From the cell containing the given text, extract its center point as [x, y] coordinate. 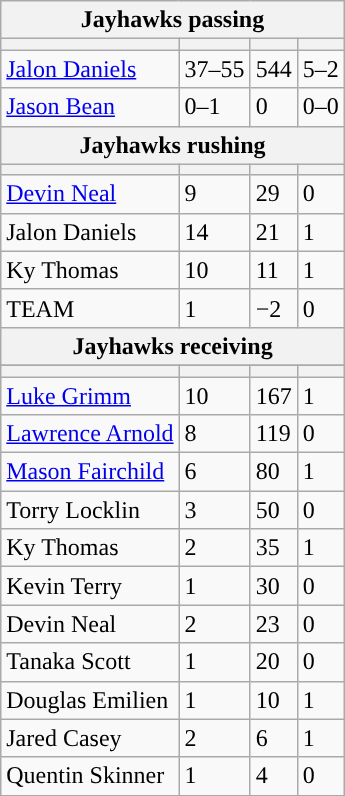
29 [274, 194]
Quentin Skinner [90, 776]
TEAM [90, 308]
8 [214, 434]
Mason Fairchild [90, 472]
5–2 [320, 69]
Luke Grimm [90, 395]
Lawrence Arnold [90, 434]
37–55 [214, 69]
−2 [274, 308]
14 [214, 232]
Torry Locklin [90, 510]
35 [274, 548]
Jayhawks rushing [173, 145]
80 [274, 472]
30 [274, 586]
20 [274, 662]
Jayhawks receiving [173, 346]
9 [214, 194]
Jason Bean [90, 107]
0–1 [214, 107]
Jared Casey [90, 738]
Jayhawks passing [173, 20]
23 [274, 624]
11 [274, 270]
50 [274, 510]
3 [214, 510]
Tanaka Scott [90, 662]
544 [274, 69]
Kevin Terry [90, 586]
167 [274, 395]
0–0 [320, 107]
119 [274, 434]
21 [274, 232]
Douglas Emilien [90, 700]
4 [274, 776]
